Pinpoint the cell where the given text exists, returning its (x, y) midpoint coordinate. 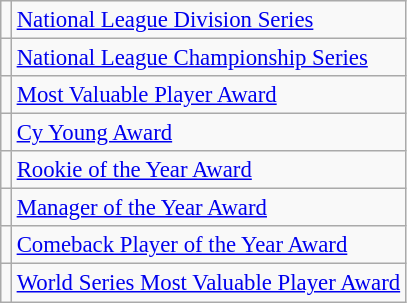
National League Division Series (208, 20)
Most Valuable Player Award (208, 95)
National League Championship Series (208, 58)
World Series Most Valuable Player Award (208, 283)
Comeback Player of the Year Award (208, 245)
Cy Young Award (208, 133)
Manager of the Year Award (208, 208)
Rookie of the Year Award (208, 170)
